Capture the cell that displays the provided text and extract its (X, Y) central coordinate. 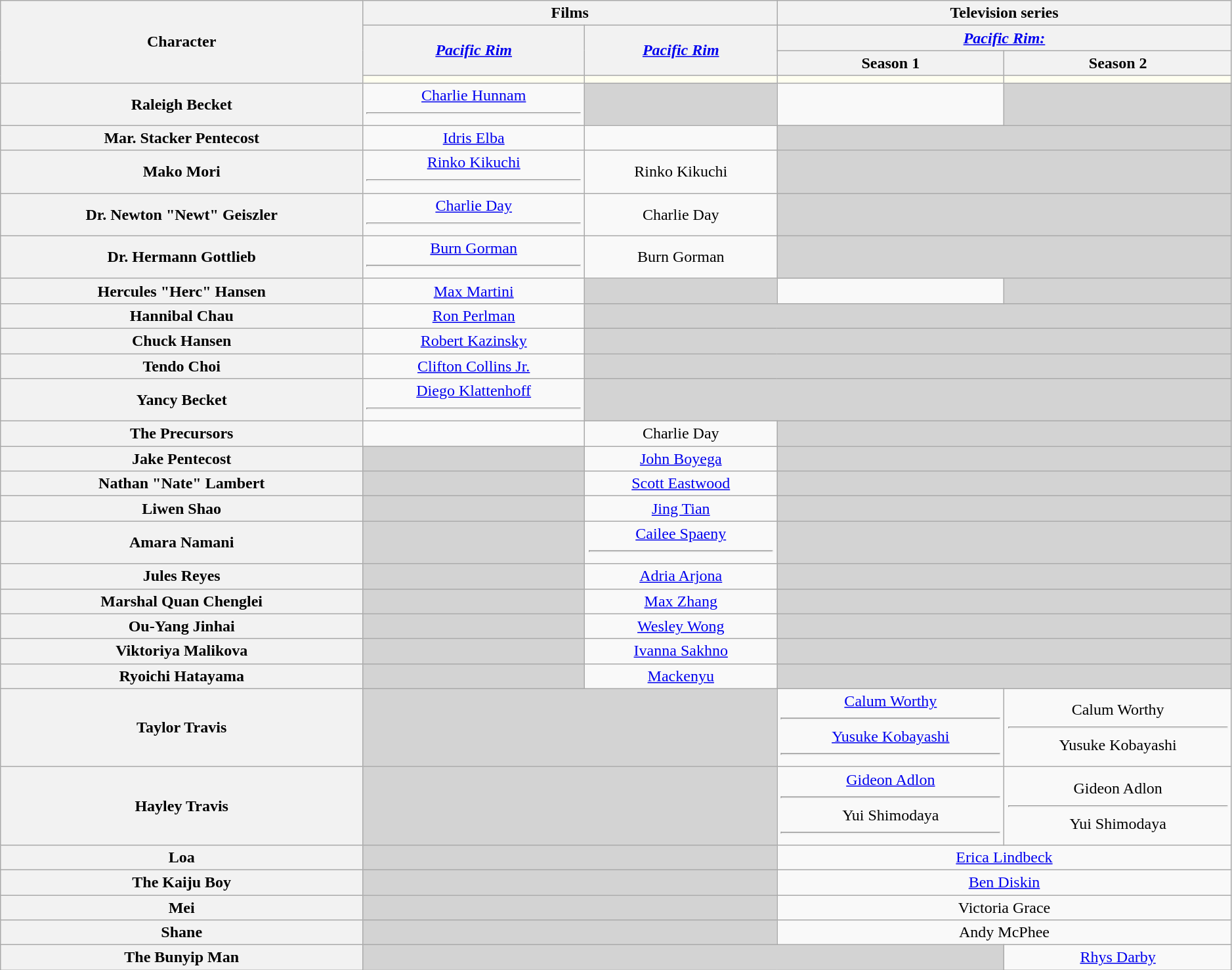
Amara Namani (182, 542)
Viktoriya Malikova (182, 651)
Season 2 (1118, 63)
Marshal Quan Chenglei (182, 601)
Ivanna Sakhno (681, 651)
Ron Perlman (474, 316)
Ryoichi Hatayama (182, 676)
Chuck Hansen (182, 341)
Idris Elba (474, 138)
Andy McPhee (1004, 933)
Mackenyu (681, 676)
Scott Eastwood (681, 484)
Max Martini (474, 291)
Max Zhang (681, 601)
Dr. Newton "Newt" Geiszler (182, 214)
Shane (182, 933)
Wesley Wong (681, 626)
The Kaiju Boy (182, 882)
Raleigh Becket (182, 104)
Rhys Darby (1118, 958)
Victoria Grace (1004, 908)
Ou-Yang Jinhai (182, 626)
Diego Klattenhoff (474, 400)
Loa (182, 857)
Hannibal Chau (182, 316)
Dr. Hermann Gottlieb (182, 257)
Hercules "Herc" Hansen (182, 291)
Cailee Spaeny (681, 542)
Jing Tian (681, 509)
John Boyega (681, 459)
Hayley Travis (182, 806)
Jules Reyes (182, 576)
Pacific Rim: (1004, 38)
Mei (182, 908)
Yancy Becket (182, 400)
Clifton Collins Jr. (474, 366)
Erica Lindbeck (1004, 857)
Liwen Shao (182, 509)
Television series (1004, 13)
Character (182, 42)
Films (570, 13)
Mako Mori (182, 172)
Taylor Travis (182, 727)
Season 1 (891, 63)
Nathan "Nate" Lambert (182, 484)
Adria Arjona (681, 576)
Jake Pentecost (182, 459)
The Precursors (182, 434)
Tendo Choi (182, 366)
Mar. Stacker Pentecost (182, 138)
Ben Diskin (1004, 882)
Robert Kazinsky (474, 341)
The Bunyip Man (182, 958)
Charlie Hunnam (474, 104)
